Locate the cell with the specified text and output its [X, Y] center coordinate. 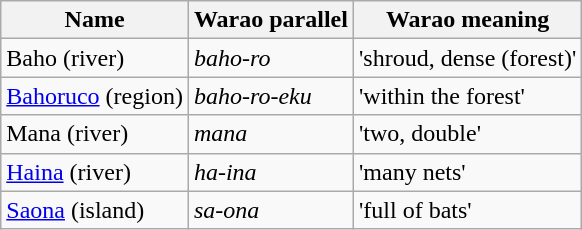
Baho (river) [95, 58]
'many nets' [467, 172]
Name [95, 20]
baho-ro [270, 58]
'shroud, dense (forest)' [467, 58]
Bahoruco (region) [95, 96]
baho-ro-eku [270, 96]
mana [270, 134]
Saona (island) [95, 210]
Mana (river) [95, 134]
sa-ona [270, 210]
Haina (river) [95, 172]
'within the forest' [467, 96]
'two, double' [467, 134]
ha-ina [270, 172]
Warao meaning [467, 20]
Warao parallel [270, 20]
'full of bats' [467, 210]
